Search for the cell housing the specified text and yield its (X, Y) center coordinate. 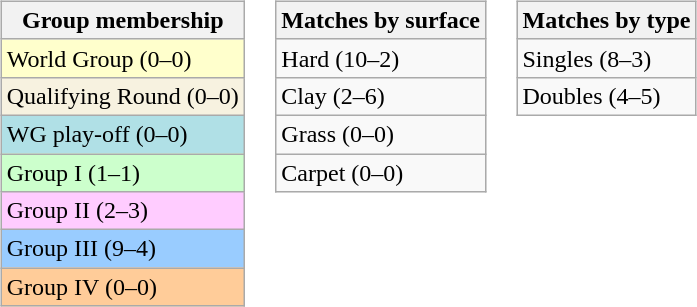
Matches by type (606, 20)
World Group (0–0) (122, 58)
Group IV (0–0) (122, 287)
WG play-off (0–0) (122, 134)
Matches by surface (381, 20)
Singles (8–3) (606, 58)
Grass (0–0) (381, 134)
Clay (2–6) (381, 96)
Group II (2–3) (122, 211)
Group membership (122, 20)
Group III (9–4) (122, 249)
Doubles (4–5) (606, 96)
Qualifying Round (0–0) (122, 96)
Hard (10–2) (381, 58)
Group I (1–1) (122, 173)
Carpet (0–0) (381, 173)
